Scan for the cell matching the given text and deliver its [X, Y] coordinate at center. 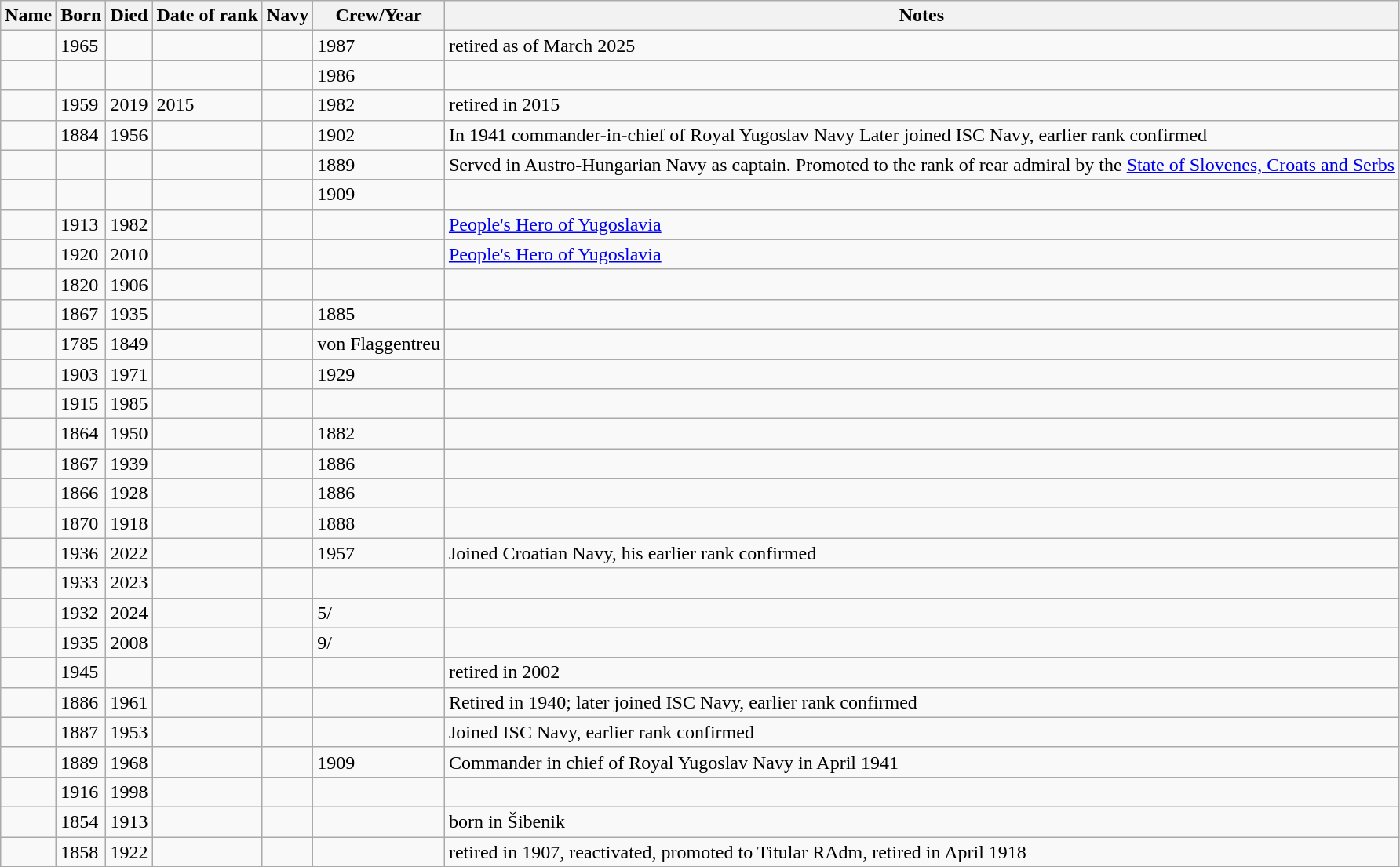
1887 [82, 732]
Served in Austro-Hungarian Navy as captain. Promoted to the rank of rear admiral by the State of Slovenes, Croats and Serbs [921, 165]
1858 [82, 851]
1888 [379, 523]
1915 [82, 404]
von Flaggentreu [379, 344]
1903 [82, 374]
1922 [129, 851]
1953 [129, 732]
Born [82, 16]
2023 [129, 583]
2019 [129, 105]
1986 [379, 75]
1961 [129, 702]
retired as of March 2025 [921, 46]
1854 [82, 821]
1971 [129, 374]
Name [28, 16]
retired in 1907, reactivated, promoted to Titular RAdm, retired in April 1918 [921, 851]
Crew/Year [379, 16]
1950 [129, 434]
1932 [82, 613]
1933 [82, 583]
1939 [129, 464]
2024 [129, 613]
1866 [82, 494]
1882 [379, 434]
1936 [82, 553]
1959 [82, 105]
1945 [82, 672]
1956 [129, 135]
retired in 2002 [921, 672]
Commander in chief of Royal Yugoslav Navy in April 1941 [921, 762]
born in Šibenik [921, 821]
1906 [129, 284]
1987 [379, 46]
Notes [921, 16]
retired in 2015 [921, 105]
1920 [82, 254]
1849 [129, 344]
1884 [82, 135]
1918 [129, 523]
2008 [129, 643]
1902 [379, 135]
Joined ISC Navy, earlier rank confirmed [921, 732]
2022 [129, 553]
1985 [129, 404]
1929 [379, 374]
1968 [129, 762]
1928 [129, 494]
Died [129, 16]
Retired in 1940; later joined ISC Navy, earlier rank confirmed [921, 702]
Joined Croatian Navy, his earlier rank confirmed [921, 553]
In 1941 commander-in-chief of Royal Yugoslav Navy Later joined ISC Navy, earlier rank confirmed [921, 135]
9/ [379, 643]
1864 [82, 434]
2010 [129, 254]
1998 [129, 792]
Date of rank [207, 16]
Navy [287, 16]
1820 [82, 284]
1785 [82, 344]
1957 [379, 553]
1965 [82, 46]
1916 [82, 792]
1885 [379, 314]
5/ [379, 613]
1870 [82, 523]
2015 [207, 105]
